Scan for the cell matching the given text and deliver its (x, y) coordinate at center. 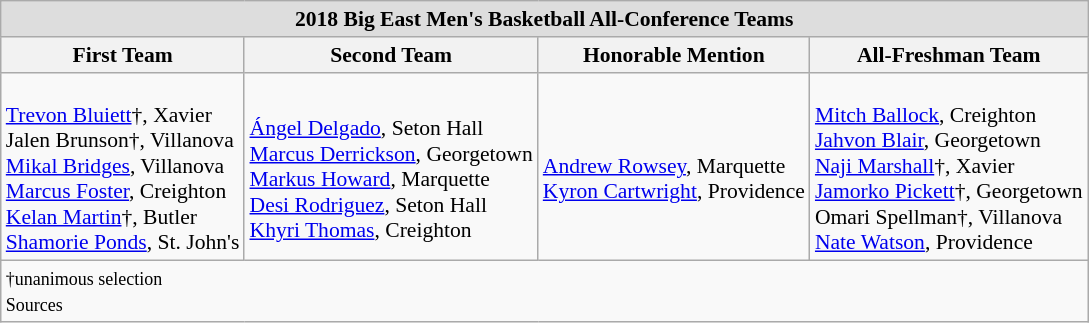
First Team (123, 55)
†unanimous selectionSources (544, 292)
All-Freshman Team (949, 55)
Ángel Delgado, Seton Hall Marcus Derrickson, Georgetown Markus Howard, Marquette Desi Rodriguez, Seton Hall Khyri Thomas, Creighton (390, 166)
2018 Big East Men's Basketball All-Conference Teams (544, 19)
Second Team (390, 55)
Honorable Mention (674, 55)
Trevon Bluiett†, Xavier Jalen Brunson†, Villanova Mikal Bridges, Villanova Marcus Foster, Creighton Kelan Martin†, Butler Shamorie Ponds, St. John's (123, 166)
Andrew Rowsey, Marquette Kyron Cartwright, Providence (674, 166)
